Return the [X, Y] coordinate for the center point of the cell that contains the specified text.  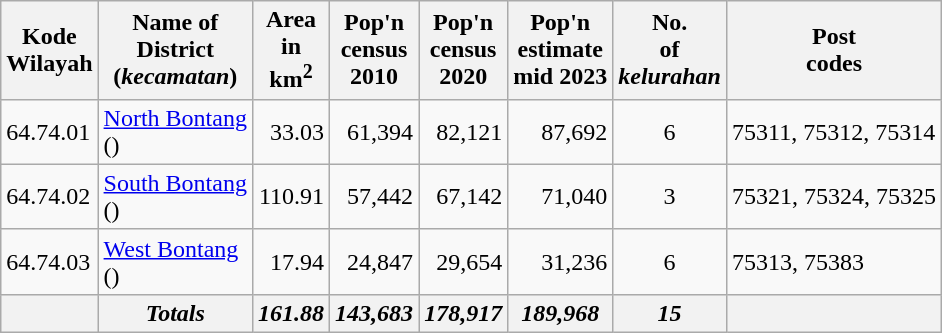
75311, 75312, 75314 [834, 132]
189,968 [560, 313]
24,847 [374, 262]
61,394 [374, 132]
Pop'nestimatemid 2023 [560, 50]
17.94 [290, 262]
161.88 [290, 313]
15 [670, 313]
64.74.01 [50, 132]
110.91 [290, 196]
64.74.03 [50, 262]
Pop'ncensus2010 [374, 50]
Kode Wilayah [50, 50]
West Bontang() [175, 262]
71,040 [560, 196]
87,692 [560, 132]
31,236 [560, 262]
3 [670, 196]
Postcodes [834, 50]
82,121 [464, 132]
No. ofkelurahan [670, 50]
67,142 [464, 196]
Pop'ncensus2020 [464, 50]
57,442 [374, 196]
33.03 [290, 132]
178,917 [464, 313]
75313, 75383 [834, 262]
Name ofDistrict(kecamatan) [175, 50]
64.74.02 [50, 196]
North Bontang() [175, 132]
29,654 [464, 262]
143,683 [374, 313]
Totals [175, 313]
South Bontang() [175, 196]
Area in km2 [290, 50]
75321, 75324, 75325 [834, 196]
